For the text-containing cell, return its midpoint in (x, y) coordinate format. 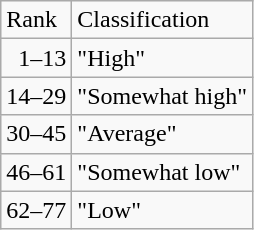
"Low" (162, 210)
"Somewhat low" (162, 172)
1–13 (36, 58)
"Somewhat high" (162, 96)
Rank (36, 20)
62–77 (36, 210)
"High" (162, 58)
30–45 (36, 134)
46–61 (36, 172)
"Average" (162, 134)
14–29 (36, 96)
Classification (162, 20)
